Locate the cell with the specified text and output its [x, y] center coordinate. 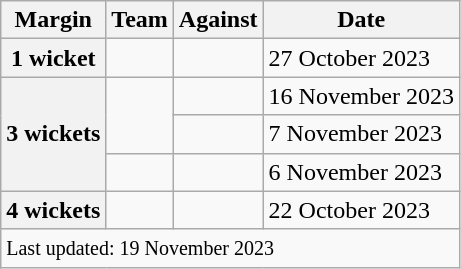
27 October 2023 [361, 58]
Team [140, 20]
3 wickets [54, 134]
4 wickets [54, 210]
Margin [54, 20]
1 wicket [54, 58]
7 November 2023 [361, 134]
22 October 2023 [361, 210]
Last updated: 19 November 2023 [230, 248]
16 November 2023 [361, 96]
Date [361, 20]
Against [218, 20]
6 November 2023 [361, 172]
